Return [x, y] of the center of cell containing provided text 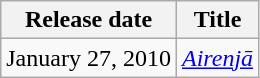
January 27, 2010 [89, 58]
Airenjā [217, 58]
Release date [89, 20]
Title [217, 20]
